Detect which cell encompasses the target text, then output its [X, Y] center coordinate. 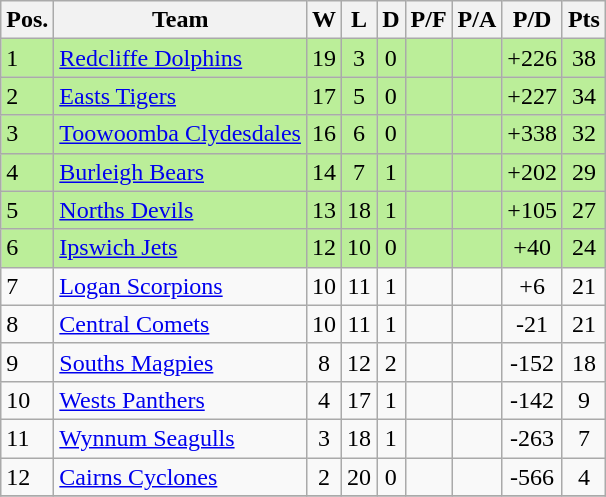
Burleigh Bears [180, 172]
D [391, 20]
19 [324, 58]
16 [324, 134]
Toowoomba Clydesdales [180, 134]
32 [584, 134]
-142 [532, 400]
Wynnum Seagulls [180, 438]
38 [584, 58]
20 [360, 477]
34 [584, 96]
P/F [428, 20]
Pos. [28, 20]
W [324, 20]
P/D [532, 20]
24 [584, 248]
27 [584, 210]
Norths Devils [180, 210]
-152 [532, 362]
Redcliffe Dolphins [180, 58]
Easts Tigers [180, 96]
-566 [532, 477]
+6 [532, 286]
29 [584, 172]
P/A [477, 20]
+226 [532, 58]
14 [324, 172]
Team [180, 20]
Central Comets [180, 324]
Pts [584, 20]
+338 [532, 134]
Logan Scorpions [180, 286]
13 [324, 210]
Souths Magpies [180, 362]
Cairns Cyclones [180, 477]
Ipswich Jets [180, 248]
-263 [532, 438]
+227 [532, 96]
-21 [532, 324]
+105 [532, 210]
L [360, 20]
Wests Panthers [180, 400]
+202 [532, 172]
+40 [532, 248]
